Identify which cell holds the provided text, then report its [X, Y] central coordinate. 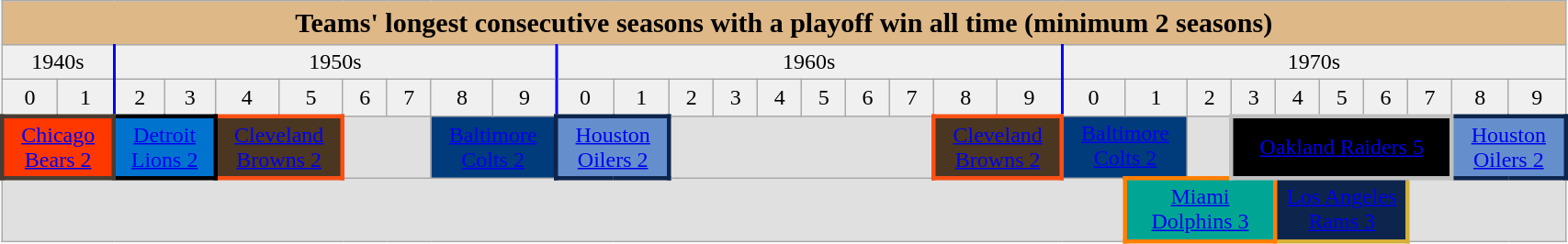
Los Angeles Rams 3 [1342, 209]
Teams' longest consecutive seasons with a playoff win all time (minimum 2 seasons) [784, 23]
Oakland Raiders 5 [1342, 147]
1960s [809, 62]
Chicago Bears 2 [58, 147]
Miami Dolphins 3 [1200, 209]
Detroit Lions 2 [164, 147]
1950s [334, 62]
1970s [1314, 62]
1940s [58, 62]
